For the text-containing cell, return its midpoint in [x, y] coordinate format. 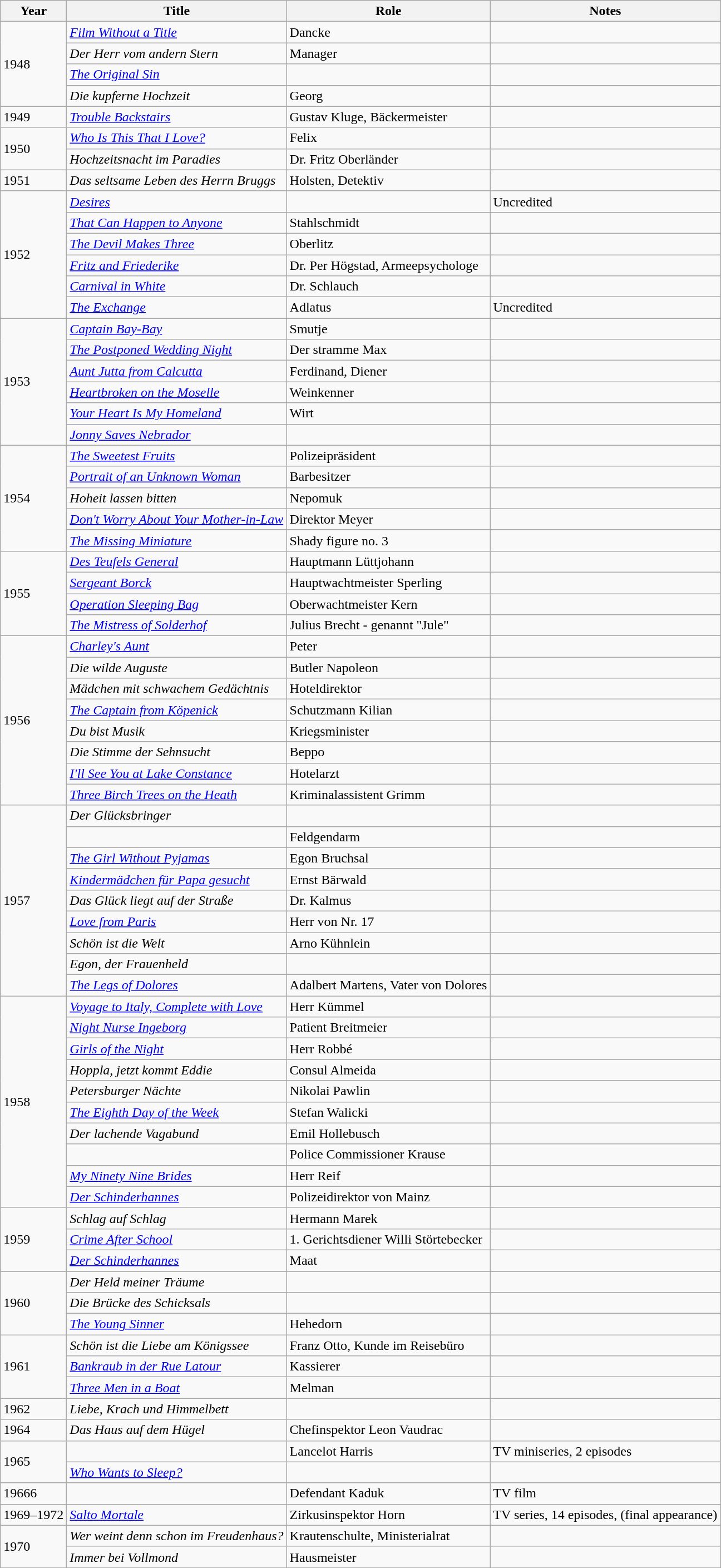
Das Haus auf dem Hügel [177, 1430]
Immer bei Vollmond [177, 1557]
Der Held meiner Träume [177, 1281]
Girls of the Night [177, 1049]
Das Glück liegt auf der Straße [177, 900]
1949 [33, 117]
Year [33, 11]
Film Without a Title [177, 32]
Night Nurse Ingeborg [177, 1028]
19666 [33, 1493]
1954 [33, 498]
Hauptmann Lüttjohann [388, 561]
That Can Happen to Anyone [177, 223]
Chefinspektor Leon Vaudrac [388, 1430]
Hoheit lassen bitten [177, 498]
Wer weint denn schon im Freudenhaus? [177, 1536]
Georg [388, 96]
Sergeant Borck [177, 583]
Liebe, Krach und Himmelbett [177, 1409]
1962 [33, 1409]
The Young Sinner [177, 1324]
Herr von Nr. 17 [388, 921]
Role [388, 11]
Hauptwachtmeister Sperling [388, 583]
1. Gerichtsdiener Willi Störtebecker [388, 1239]
Petersburger Nächte [177, 1091]
Mädchen mit schwachem Gedächtnis [177, 689]
Feldgendarm [388, 837]
Kassierer [388, 1367]
Emil Hollebusch [388, 1133]
Aunt Jutta from Calcutta [177, 371]
1957 [33, 900]
Beppo [388, 752]
1955 [33, 593]
Felix [388, 138]
Der stramme Max [388, 350]
Herr Reif [388, 1176]
Holsten, Detektiv [388, 180]
Notes [605, 11]
Peter [388, 647]
Die Brücke des Schicksals [177, 1303]
1952 [33, 254]
Dancke [388, 32]
Butler Napoleon [388, 668]
Herr Robbé [388, 1049]
Charley's Aunt [177, 647]
Krautenschulte, Ministerialrat [388, 1536]
1950 [33, 149]
1964 [33, 1430]
Defendant Kaduk [388, 1493]
Der Glücksbringer [177, 816]
Hoteldirektor [388, 689]
The Girl Without Pyjamas [177, 858]
1951 [33, 180]
The Eighth Day of the Week [177, 1112]
Fritz and Friederike [177, 265]
Schön ist die Liebe am Königssee [177, 1345]
I'll See You at Lake Constance [177, 773]
TV film [605, 1493]
Die kupferne Hochzeit [177, 96]
Who Wants to Sleep? [177, 1472]
Polizeipräsident [388, 456]
The Original Sin [177, 75]
Nikolai Pawlin [388, 1091]
Dr. Kalmus [388, 900]
Love from Paris [177, 921]
Melman [388, 1388]
Nepomuk [388, 498]
My Ninety Nine Brides [177, 1176]
The Devil Makes Three [177, 244]
Desires [177, 201]
Jonny Saves Nebrador [177, 435]
Patient Breitmeier [388, 1028]
Adalbert Martens, Vater von Dolores [388, 985]
The Exchange [177, 308]
Adlatus [388, 308]
TV series, 14 episodes, (final appearance) [605, 1515]
Dr. Fritz Oberländer [388, 159]
Gustav Kluge, Bäckermeister [388, 117]
Die wilde Auguste [177, 668]
Hausmeister [388, 1557]
Weinkenner [388, 392]
Who Is This That I Love? [177, 138]
1960 [33, 1303]
Don't Worry About Your Mother-in-Law [177, 519]
Heartbroken on the Moselle [177, 392]
1953 [33, 382]
1965 [33, 1462]
Consul Almeida [388, 1070]
Polizeidirektor von Mainz [388, 1197]
Smutje [388, 329]
Police Commissioner Krause [388, 1155]
1959 [33, 1239]
Oberwachtmeister Kern [388, 604]
Julius Brecht - genannt "Jule" [388, 625]
Crime After School [177, 1239]
Des Teufels General [177, 561]
1969–1972 [33, 1515]
Title [177, 11]
Ferdinand, Diener [388, 371]
The Sweetest Fruits [177, 456]
Your Heart Is My Homeland [177, 413]
Kindermädchen für Papa gesucht [177, 879]
Arno Kühnlein [388, 943]
Three Men in a Boat [177, 1388]
Hochzeitsnacht im Paradies [177, 159]
Hoppla, jetzt kommt Eddie [177, 1070]
Zirkusinspektor Horn [388, 1515]
Voyage to Italy, Complete with Love [177, 1007]
Egon Bruchsal [388, 858]
The Postponed Wedding Night [177, 350]
The Captain from Köpenick [177, 710]
Schön ist die Welt [177, 943]
Captain Bay-Bay [177, 329]
Schutzmann Kilian [388, 710]
Maat [388, 1260]
Stahlschmidt [388, 223]
Dr. Schlauch [388, 287]
Dr. Per Högstad, Armeepsychologe [388, 265]
Carnival in White [177, 287]
Der Herr vom andern Stern [177, 53]
Kriegsminister [388, 731]
Portrait of an Unknown Woman [177, 477]
The Legs of Dolores [177, 985]
Oberlitz [388, 244]
1956 [33, 721]
Hehedorn [388, 1324]
Die Stimme der Sehnsucht [177, 752]
Trouble Backstairs [177, 117]
Stefan Walicki [388, 1112]
Barbesitzer [388, 477]
Three Birch Trees on the Heath [177, 795]
1958 [33, 1102]
1961 [33, 1367]
Hermann Marek [388, 1218]
TV miniseries, 2 episodes [605, 1451]
Der lachende Vagabund [177, 1133]
1948 [33, 64]
Herr Kümmel [388, 1007]
Salto Mortale [177, 1515]
Operation Sleeping Bag [177, 604]
Shady figure no. 3 [388, 540]
The Mistress of Solderhof [177, 625]
Du bist Musik [177, 731]
The Missing Miniature [177, 540]
Wirt [388, 413]
Manager [388, 53]
Ernst Bärwald [388, 879]
1970 [33, 1546]
Lancelot Harris [388, 1451]
Kriminalassistent Grimm [388, 795]
Egon, der Frauenheld [177, 964]
Franz Otto, Kunde im Reisebüro [388, 1345]
Direktor Meyer [388, 519]
Das seltsame Leben des Herrn Bruggs [177, 180]
Hotelarzt [388, 773]
Bankraub in der Rue Latour [177, 1367]
Schlag auf Schlag [177, 1218]
